Extract the (X, Y) coordinate from the center of the cell holding the provided text.  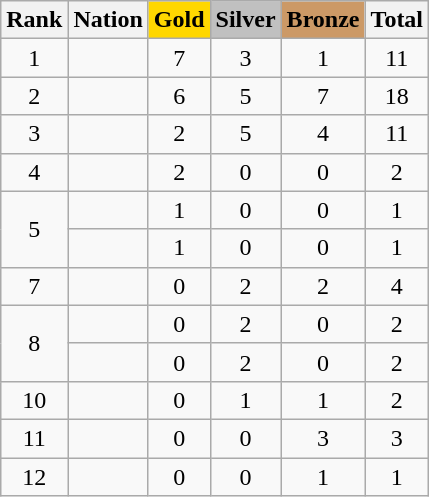
18 (397, 96)
6 (179, 96)
Total (397, 20)
8 (34, 343)
Rank (34, 20)
12 (34, 477)
Nation (108, 20)
Silver (246, 20)
Bronze (323, 20)
10 (34, 400)
Gold (179, 20)
